For the text-containing cell, return its midpoint in (X, Y) coordinate format. 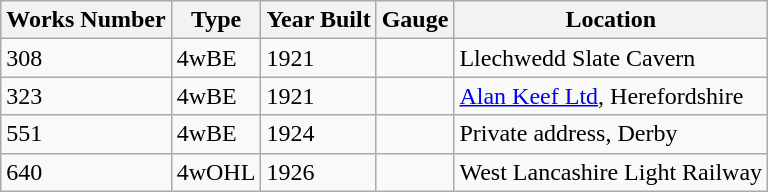
640 (86, 172)
Year Built (318, 20)
1926 (318, 172)
308 (86, 58)
Alan Keef Ltd, Herefordshire (611, 96)
4wOHL (216, 172)
551 (86, 134)
Gauge (415, 20)
323 (86, 96)
Type (216, 20)
Llechwedd Slate Cavern (611, 58)
West Lancashire Light Railway (611, 172)
Location (611, 20)
1924 (318, 134)
Works Number (86, 20)
Private address, Derby (611, 134)
